Locate the cell with the specified text and output its (X, Y) center coordinate. 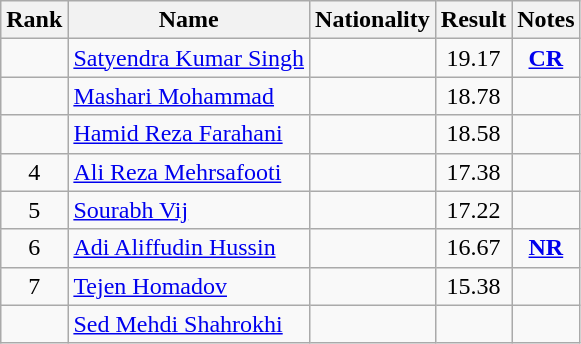
Ali Reza Mehrsafooti (189, 172)
CR (546, 58)
Adi Aliffudin Hussin (189, 248)
Satyendra Kumar Singh (189, 58)
Result (473, 20)
Mashari Mohammad (189, 96)
18.78 (473, 96)
NR (546, 248)
Tejen Homadov (189, 286)
7 (34, 286)
15.38 (473, 286)
Sourabh Vij (189, 210)
Name (189, 20)
5 (34, 210)
Nationality (373, 20)
6 (34, 248)
18.58 (473, 134)
Sed Mehdi Shahrokhi (189, 324)
4 (34, 172)
17.22 (473, 210)
Notes (546, 20)
19.17 (473, 58)
Hamid Reza Farahani (189, 134)
Rank (34, 20)
16.67 (473, 248)
17.38 (473, 172)
